Pinpoint the cell where the given text exists, returning its [X, Y] midpoint coordinate. 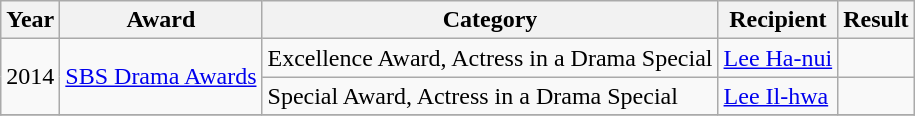
Lee Ha-nui [778, 58]
Category [490, 20]
Result [876, 20]
Recipient [778, 20]
Special Award, Actress in a Drama Special [490, 96]
Year [30, 20]
Award [161, 20]
Lee Il-hwa [778, 96]
2014 [30, 77]
Excellence Award, Actress in a Drama Special [490, 58]
SBS Drama Awards [161, 77]
